Locate the cell with the specified text and output its (x, y) center coordinate. 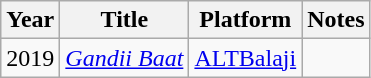
Title (124, 20)
Year (30, 20)
ALTBalaji (246, 58)
2019 (30, 58)
Notes (336, 20)
Gandii Baat (124, 58)
Platform (246, 20)
